Provide the [x, y] coordinate of the cell's center where the given text is located.  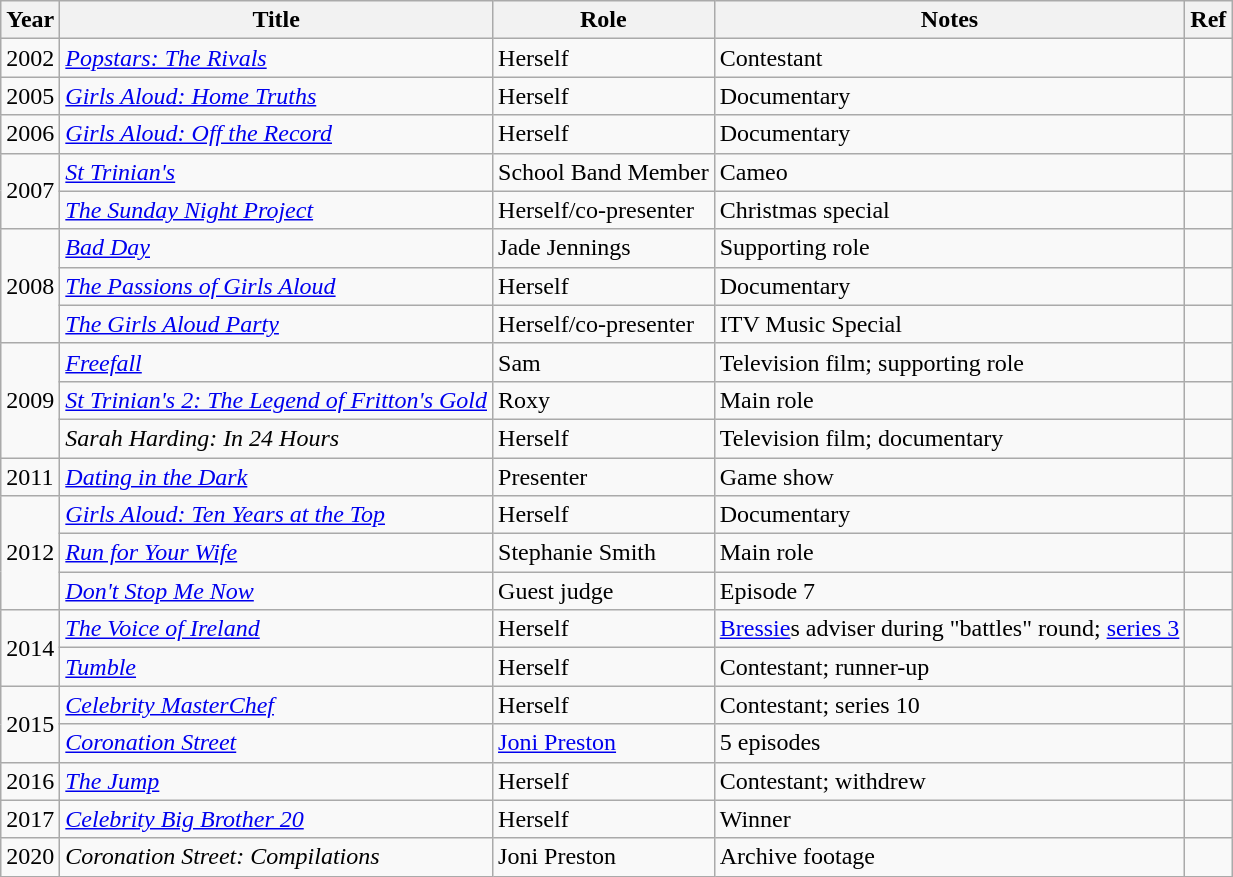
Supporting role [950, 248]
Contestant [950, 58]
Girls Aloud: Home Truths [276, 96]
Girls Aloud: Off the Record [276, 134]
Cameo [950, 172]
Dating in the Dark [276, 477]
2007 [30, 191]
Jade Jennings [604, 248]
Episode 7 [950, 591]
2011 [30, 477]
Coronation Street: Compilations [276, 857]
Notes [950, 20]
2015 [30, 724]
Stephanie Smith [604, 553]
2012 [30, 553]
Presenter [604, 477]
2005 [30, 96]
Contestant; runner-up [950, 667]
Celebrity MasterChef [276, 705]
Sam [604, 362]
Bressies adviser during "battles" round; series 3 [950, 629]
Winner [950, 819]
The Sunday Night Project [276, 210]
Contestant; withdrew [950, 781]
2014 [30, 648]
Coronation Street [276, 743]
Tumble [276, 667]
Don't Stop Me Now [276, 591]
Contestant; series 10 [950, 705]
Celebrity Big Brother 20 [276, 819]
5 episodes [950, 743]
The Girls Aloud Party [276, 324]
Guest judge [604, 591]
Run for Your Wife [276, 553]
Title [276, 20]
2017 [30, 819]
2009 [30, 400]
Television film; documentary [950, 438]
Game show [950, 477]
School Band Member [604, 172]
St Trinian's [276, 172]
Roxy [604, 400]
Television film; supporting role [950, 362]
Ref [1208, 20]
Year [30, 20]
ITV Music Special [950, 324]
Sarah Harding: In 24 Hours [276, 438]
Girls Aloud: Ten Years at the Top [276, 515]
2006 [30, 134]
2002 [30, 58]
2016 [30, 781]
Popstars: The Rivals [276, 58]
St Trinian's 2: The Legend of Fritton's Gold [276, 400]
Freefall [276, 362]
2020 [30, 857]
Bad Day [276, 248]
2008 [30, 286]
The Voice of Ireland [276, 629]
The Passions of Girls Aloud [276, 286]
Archive footage [950, 857]
Role [604, 20]
The Jump [276, 781]
Christmas special [950, 210]
